Scan for the cell matching the given text and deliver its (X, Y) coordinate at center. 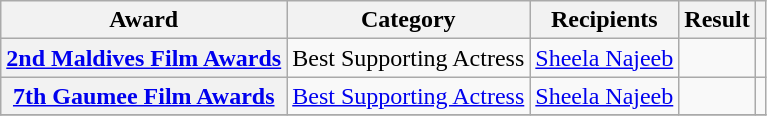
Result (717, 20)
Category (408, 20)
7th Gaumee Film Awards (144, 96)
Recipients (604, 20)
Award (144, 20)
2nd Maldives Film Awards (144, 58)
